Capture the cell that displays the provided text and extract its (X, Y) central coordinate. 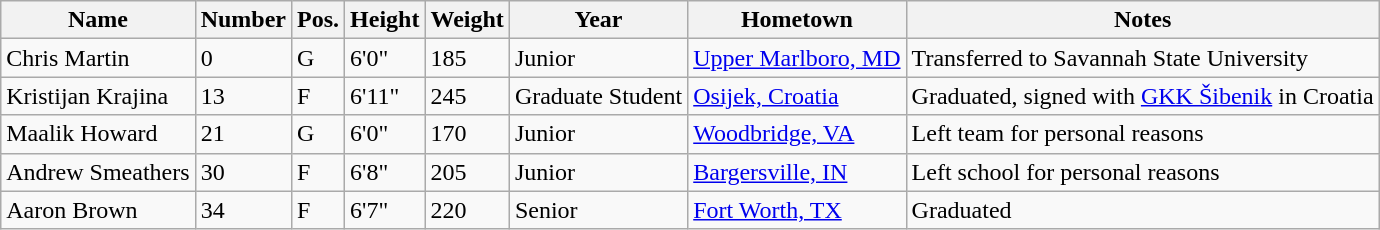
Maalik Howard (98, 134)
220 (467, 210)
0 (243, 58)
Height (385, 20)
Kristijan Krajina (98, 96)
34 (243, 210)
Upper Marlboro, MD (797, 58)
170 (467, 134)
Transferred to Savannah State University (1142, 58)
Graduate Student (598, 96)
6'8" (385, 172)
205 (467, 172)
Number (243, 20)
Aaron Brown (98, 210)
Notes (1142, 20)
Weight (467, 20)
Left school for personal reasons (1142, 172)
Osijek, Croatia (797, 96)
Fort Worth, TX (797, 210)
21 (243, 134)
Senior (598, 210)
185 (467, 58)
Name (98, 20)
Year (598, 20)
Hometown (797, 20)
30 (243, 172)
Left team for personal reasons (1142, 134)
Chris Martin (98, 58)
13 (243, 96)
Pos. (318, 20)
Graduated, signed with GKK Šibenik in Croatia (1142, 96)
Woodbridge, VA (797, 134)
6'7" (385, 210)
6'11" (385, 96)
245 (467, 96)
Andrew Smeathers (98, 172)
Graduated (1142, 210)
Bargersville, IN (797, 172)
